For the text-containing cell, return its midpoint in [X, Y] coordinate format. 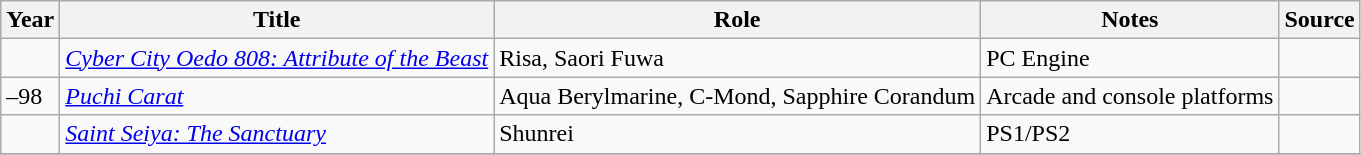
Notes [1130, 20]
Year [30, 20]
Puchi Carat [277, 96]
Shunrei [738, 134]
–98 [30, 96]
Aqua Berylmarine, C-Mond, Sapphire Corandum [738, 96]
Title [277, 20]
Arcade and console platforms [1130, 96]
Saint Seiya: The Sanctuary [277, 134]
Role [738, 20]
Source [1320, 20]
PC Engine [1130, 58]
Cyber City Oedo 808: Attribute of the Beast [277, 58]
Risa, Saori Fuwa [738, 58]
PS1/PS2 [1130, 134]
